Return the [X, Y] coordinate for the center point of the cell that contains the specified text.  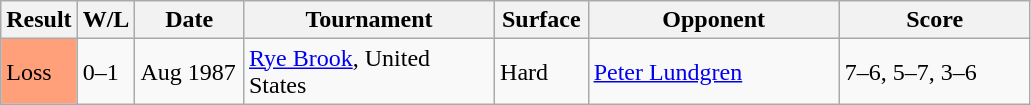
Loss [39, 72]
Tournament [368, 20]
Peter Lundgren [714, 72]
Aug 1987 [190, 72]
Hard [542, 72]
Surface [542, 20]
Result [39, 20]
Date [190, 20]
0–1 [106, 72]
7–6, 5–7, 3–6 [934, 72]
Score [934, 20]
Rye Brook, United States [368, 72]
Opponent [714, 20]
W/L [106, 20]
